Return the (x, y) coordinate for the center point of the cell that contains the specified text.  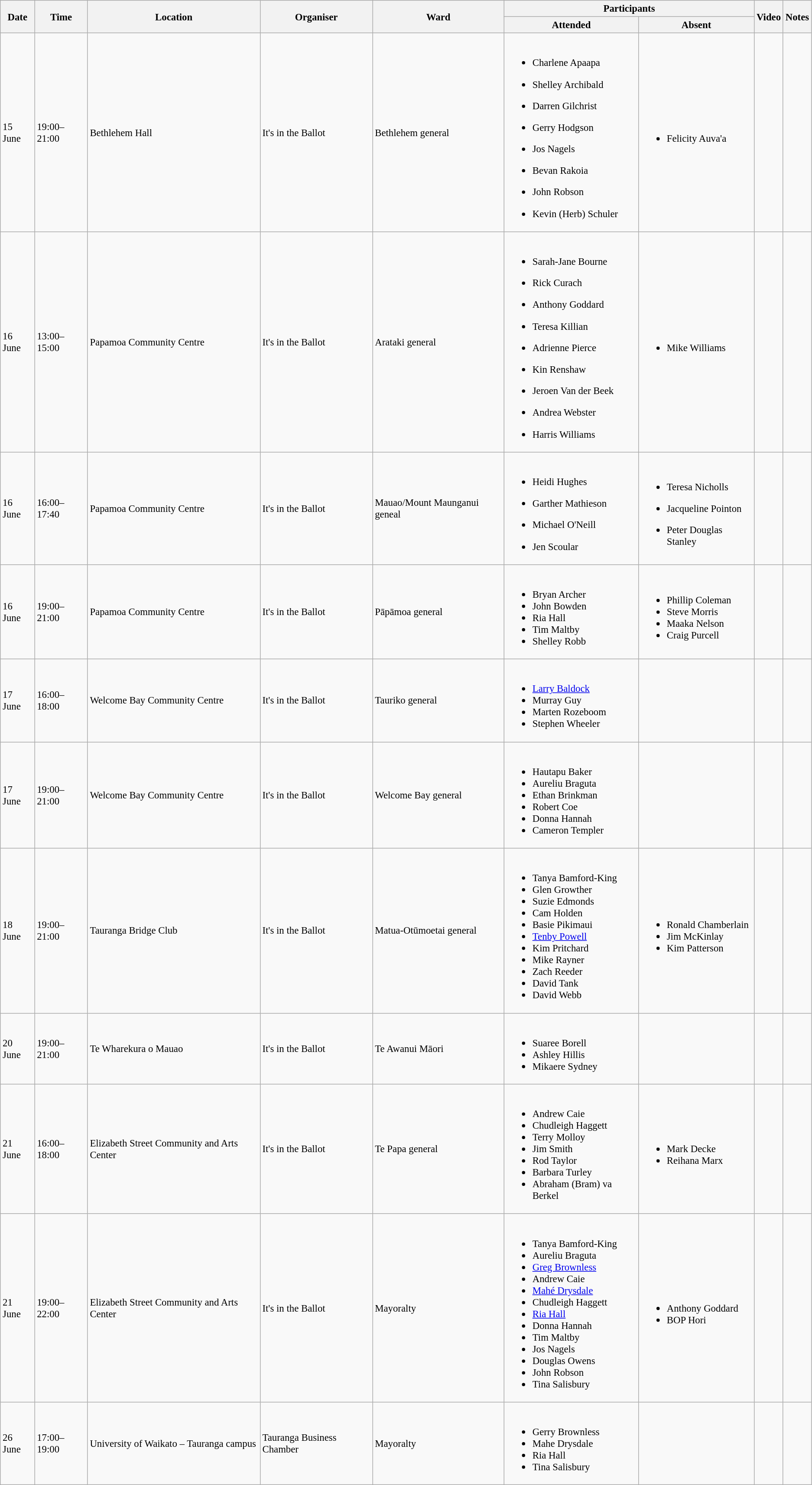
Location (174, 16)
Organiser (316, 16)
Notes (797, 16)
University of Waikato – Tauranga campus (174, 1443)
Matua-Otūmoetai general (438, 931)
Tauranga Business Chamber (316, 1443)
Gerry BrownlessMahe DrysdaleRia HallTina Salisbury (571, 1443)
Suaree BorellAshley HillisMikaere Sydney (571, 1049)
Mike Williams (696, 342)
Mark DeckeReihana Marx (696, 1149)
19:00–22:00 (61, 1308)
Attended (571, 25)
Heidi HughesGarther MathiesonMichael O'NeillJen Scoular (571, 508)
Mauao/Mount Maunganui geneal (438, 508)
Bethlehem Hall (174, 133)
Anthony GoddardBOP Hori (696, 1308)
Bryan ArcherJohn BowdenRia HallTim MaltbyShelley Robb (571, 612)
17:00–19:00 (61, 1443)
Arataki general (438, 342)
Te Wharekura o Mauao (174, 1049)
Tauranga Bridge Club (174, 931)
Ronald ChamberlainJim McKinlayKim Patterson (696, 931)
Te Awanui Māori (438, 1049)
Larry BaldockMurray GuyMarten RozeboomStephen Wheeler (571, 700)
16:00–17:40 (61, 508)
13:00–15:00 (61, 342)
Tanya Bamford-KingGlen GrowtherSuzie EdmondsCam HoldenBasie PikimauiTenby PowellKim PritchardMike RaynerZach ReederDavid TankDavid Webb (571, 931)
Participants (629, 9)
Pāpāmoa general (438, 612)
20 June (17, 1049)
Te Papa general (438, 1149)
Felicity Auva'a (696, 133)
18 June (17, 931)
Tauriko general (438, 700)
Video (769, 16)
15 June (17, 133)
26 June (17, 1443)
Date (17, 16)
Charlene ApaapaShelley ArchibaldDarren GilchristGerry HodgsonJos NagelsBevan RakoiaJohn RobsonKevin (Herb) Schuler (571, 133)
Welcome Bay general (438, 795)
Andrew CaieChudleigh HaggettTerry MolloyJim SmithRod TaylorBarbara TurleyAbraham (Bram) va Berkel (571, 1149)
Time (61, 16)
Absent (696, 25)
Teresa NichollsJacqueline PointonPeter Douglas Stanley (696, 508)
Sarah-Jane BourneRick CurachAnthony GoddardTeresa KillianAdrienne PierceKin RenshawJeroen Van der BeekAndrea WebsterHarris Williams (571, 342)
Ward (438, 16)
Hautapu BakerAureliu BragutaEthan BrinkmanRobert CoeDonna HannahCameron Templer (571, 795)
Phillip ColemanSteve MorrisMaaka NelsonCraig Purcell (696, 612)
Bethlehem general (438, 133)
